Determine the (x, y) coordinate at the center of the cell enclosing the given text.  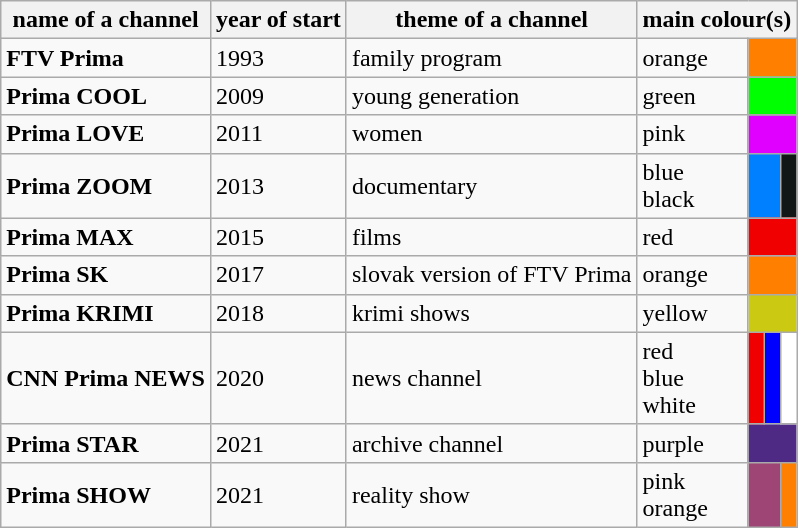
purple (692, 443)
slovak version of FTV Prima (492, 275)
theme of a channel (492, 20)
films (492, 237)
Prima SHOW (106, 494)
family program (492, 58)
FTV Prima (106, 58)
2015 (278, 237)
Prima STAR (106, 443)
pink (692, 134)
news channel (492, 378)
green (692, 96)
Prima COOL (106, 96)
redbluewhite (692, 378)
archive channel (492, 443)
name of a channel (106, 20)
Prima LOVE (106, 134)
blueblack (692, 186)
Prima KRIMI (106, 313)
2013 (278, 186)
women (492, 134)
2011 (278, 134)
documentary (492, 186)
red (692, 237)
2017 (278, 275)
main colour(s) (717, 20)
yellow (692, 313)
1993 (278, 58)
young generation (492, 96)
krimi shows (492, 313)
CNN Prima NEWS (106, 378)
Prima ZOOM (106, 186)
2020 (278, 378)
pinkorange (692, 494)
reality show (492, 494)
2009 (278, 96)
Prima MAX (106, 237)
year of start (278, 20)
Prima SK (106, 275)
2018 (278, 313)
